Search for the cell housing the specified text and yield its (X, Y) center coordinate. 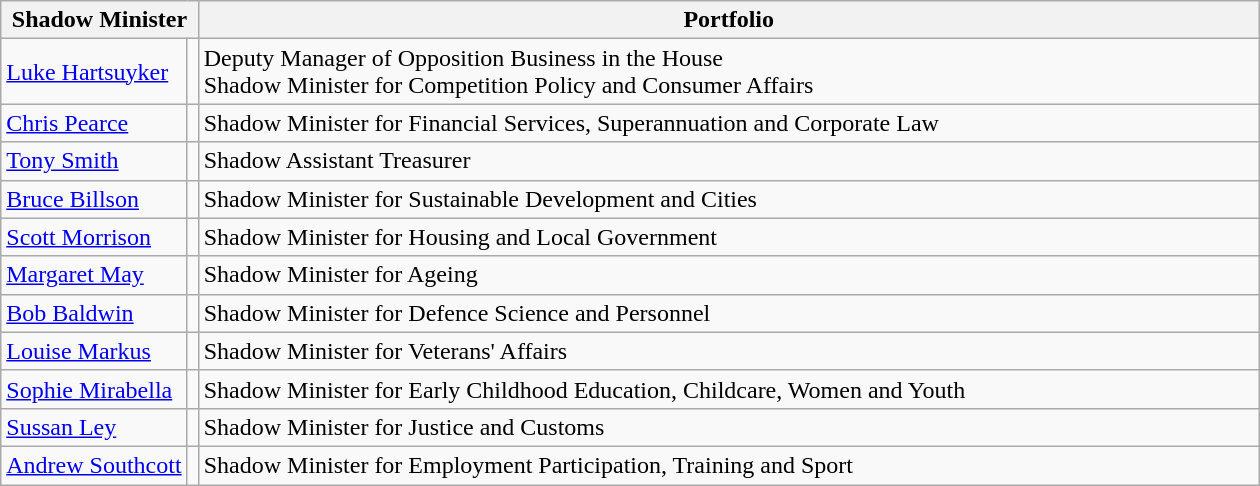
Shadow Minister for Veterans' Affairs (728, 351)
Luke Hartsuyker (94, 72)
Louise Markus (94, 351)
Chris Pearce (94, 123)
Tony Smith (94, 161)
Shadow Minister (100, 20)
Shadow Minister for Defence Science and Personnel (728, 313)
Portfolio (728, 20)
Andrew Southcott (94, 465)
Sussan Ley (94, 427)
Shadow Assistant Treasurer (728, 161)
Bob Baldwin (94, 313)
Shadow Minister for Sustainable Development and Cities (728, 199)
Shadow Minister for Early Childhood Education, Childcare, Women and Youth (728, 389)
Scott Morrison (94, 237)
Sophie Mirabella (94, 389)
Shadow Minister for Justice and Customs (728, 427)
Bruce Billson (94, 199)
Shadow Minister for Ageing (728, 275)
Margaret May (94, 275)
Shadow Minister for Financial Services, Superannuation and Corporate Law (728, 123)
Shadow Minister for Employment Participation, Training and Sport (728, 465)
Shadow Minister for Housing and Local Government (728, 237)
Deputy Manager of Opposition Business in the HouseShadow Minister for Competition Policy and Consumer Affairs (728, 72)
